Scan for the cell matching the given text and deliver its [x, y] coordinate at center. 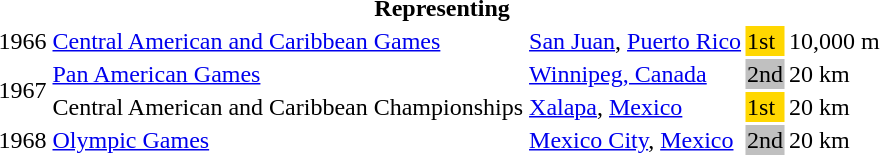
Olympic Games [288, 140]
Mexico City, Mexico [636, 140]
Central American and Caribbean Championships [288, 107]
Central American and Caribbean Games [288, 41]
San Juan, Puerto Rico [636, 41]
Winnipeg, Canada [636, 74]
Pan American Games [288, 74]
Xalapa, Mexico [636, 107]
